Locate the cell with the specified text and output its (x, y) center coordinate. 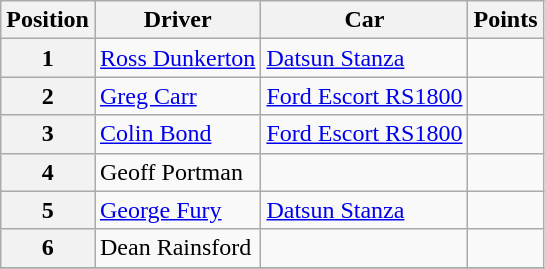
Car (364, 20)
Points (506, 20)
6 (48, 248)
Colin Bond (177, 134)
5 (48, 210)
Geoff Portman (177, 172)
Greg Carr (177, 96)
2 (48, 96)
4 (48, 172)
Driver (177, 20)
1 (48, 58)
3 (48, 134)
Ross Dunkerton (177, 58)
Dean Rainsford (177, 248)
George Fury (177, 210)
Position (48, 20)
